Search for the cell housing the specified text and yield its [X, Y] center coordinate. 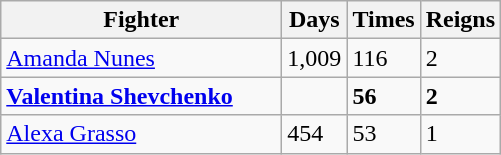
Days [314, 20]
56 [384, 96]
454 [314, 134]
Valentina Shevchenko [142, 96]
53 [384, 134]
Times [384, 20]
Amanda Nunes [142, 58]
Alexa Grasso [142, 134]
Reigns [460, 20]
116 [384, 58]
1,009 [314, 58]
1 [460, 134]
Fighter [142, 20]
